For the text-containing cell, return its midpoint in [X, Y] coordinate format. 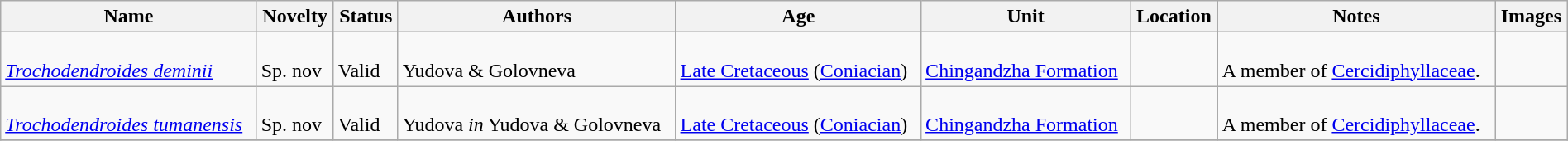
Unit [1025, 17]
Trochodendroides tumanensis [129, 113]
Images [1532, 17]
Status [366, 17]
Novelty [294, 17]
Location [1174, 17]
Name [129, 17]
Yudova in Yudova & Golovneva [537, 113]
Yudova & Golovneva [537, 60]
Age [799, 17]
Trochodendroides deminii [129, 60]
Notes [1356, 17]
Authors [537, 17]
